Locate the cell with the specified text and output its [X, Y] center coordinate. 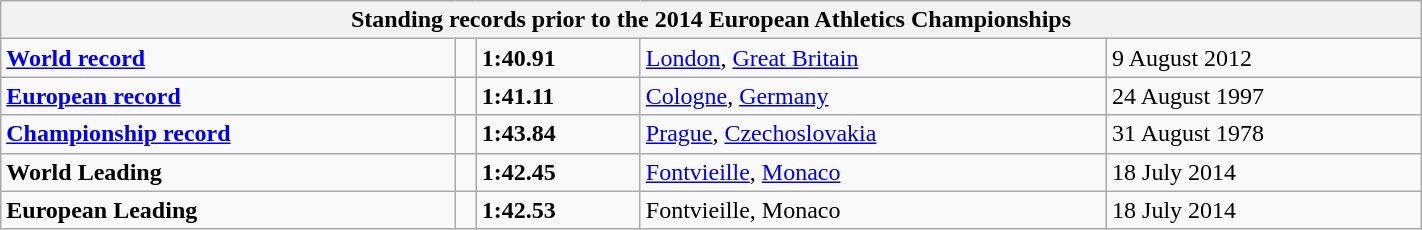
1:40.91 [558, 58]
Standing records prior to the 2014 European Athletics Championships [711, 20]
World record [228, 58]
World Leading [228, 172]
24 August 1997 [1264, 96]
31 August 1978 [1264, 134]
Prague, Czechoslovakia [873, 134]
1:43.84 [558, 134]
European Leading [228, 210]
London, Great Britain [873, 58]
1:42.53 [558, 210]
European record [228, 96]
1:42.45 [558, 172]
Championship record [228, 134]
9 August 2012 [1264, 58]
Cologne, Germany [873, 96]
1:41.11 [558, 96]
